Return (X, Y) of the center of cell containing provided text 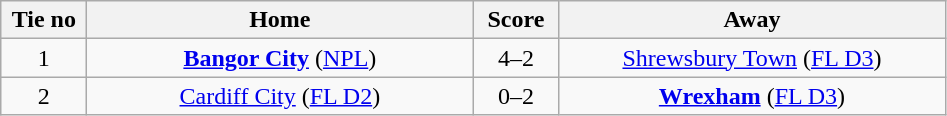
Away (752, 20)
Tie no (44, 20)
Score (516, 20)
Wrexham (FL D3) (752, 96)
1 (44, 58)
Shrewsbury Town (FL D3) (752, 58)
4–2 (516, 58)
Home (280, 20)
Cardiff City (FL D2) (280, 96)
2 (44, 96)
0–2 (516, 96)
Bangor City (NPL) (280, 58)
